From the cell containing the given text, extract its center point as (X, Y) coordinate. 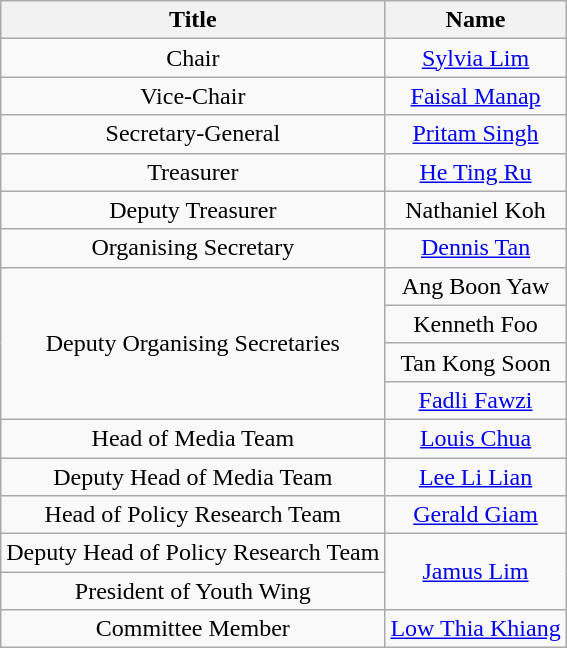
Low Thia Khiang (476, 629)
Organising Secretary (193, 248)
Treasurer (193, 172)
Dennis Tan (476, 248)
Deputy Organising Secretaries (193, 343)
President of Youth Wing (193, 591)
Name (476, 20)
Pritam Singh (476, 134)
Chair (193, 58)
Committee Member (193, 629)
Tan Kong Soon (476, 362)
Head of Policy Research Team (193, 515)
Title (193, 20)
Deputy Treasurer (193, 210)
Deputy Head of Policy Research Team (193, 553)
Deputy Head of Media Team (193, 477)
He Ting Ru (476, 172)
Ang Boon Yaw (476, 286)
Gerald Giam (476, 515)
Jamus Lim (476, 572)
Louis Chua (476, 438)
Vice-Chair (193, 96)
Faisal Manap (476, 96)
Kenneth Foo (476, 324)
Sylvia Lim (476, 58)
Lee Li Lian (476, 477)
Secretary-General (193, 134)
Fadli Fawzi (476, 400)
Head of Media Team (193, 438)
Nathaniel Koh (476, 210)
